From the cell containing the given text, extract its center point as [x, y] coordinate. 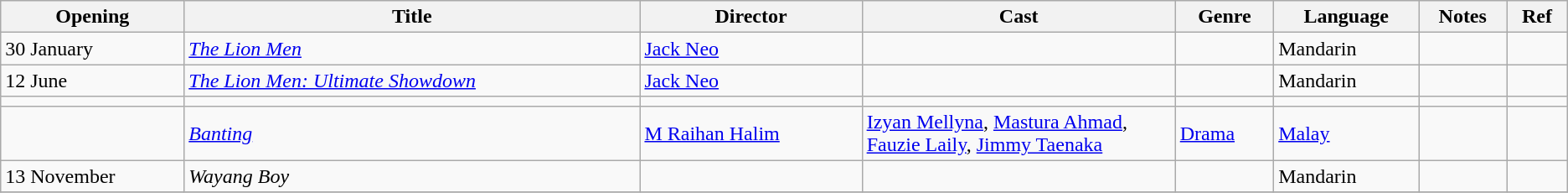
The Lion Men: Ultimate Showdown [412, 81]
13 November [92, 176]
Malay [1347, 133]
12 June [92, 81]
M Raihan Halim [750, 133]
Wayang Boy [412, 176]
The Lion Men [412, 49]
Drama [1225, 133]
30 January [92, 49]
Director [750, 17]
Title [412, 17]
Ref [1537, 17]
Banting [412, 133]
Genre [1225, 17]
Cast [1019, 17]
Notes [1462, 17]
Language [1347, 17]
Opening [92, 17]
Izyan Mellyna, Mastura Ahmad, Fauzie Laily, Jimmy Taenaka [1019, 133]
